Provide the (x, y) coordinate of the cell's center where the given text is located.  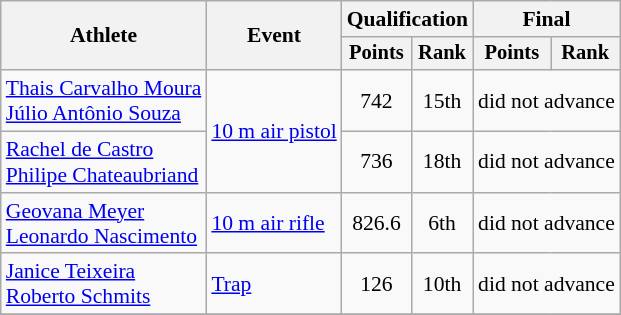
18th (442, 162)
10th (442, 284)
Trap (274, 284)
Rachel de CastroPhilipe Chateaubriand (104, 162)
Final (546, 19)
15th (442, 100)
Janice TeixeiraRoberto Schmits (104, 284)
Geovana MeyerLeonardo Nascimento (104, 224)
Athlete (104, 36)
Thais Carvalho MouraJúlio Antônio Souza (104, 100)
736 (376, 162)
Event (274, 36)
126 (376, 284)
6th (442, 224)
742 (376, 100)
10 m air pistol (274, 131)
Qualification (408, 19)
826.6 (376, 224)
10 m air rifle (274, 224)
